From the cell containing the given text, extract its center point as (x, y) coordinate. 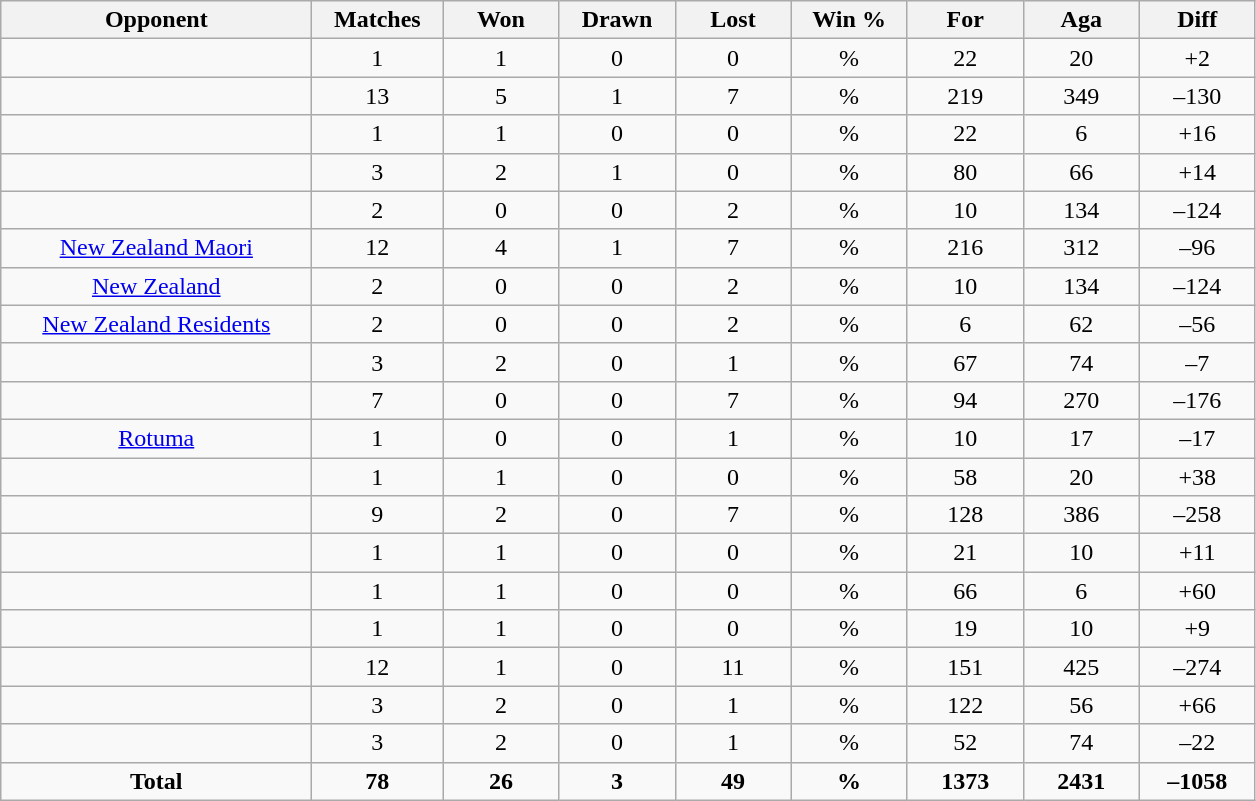
Win % (849, 20)
19 (965, 629)
56 (1081, 705)
–7 (1197, 362)
New Zealand Residents (156, 324)
17 (1081, 438)
–1058 (1197, 781)
+2 (1197, 58)
1373 (965, 781)
151 (965, 667)
2431 (1081, 781)
128 (965, 515)
52 (965, 743)
122 (965, 705)
312 (1081, 248)
+9 (1197, 629)
9 (378, 515)
219 (965, 96)
5 (501, 96)
Lost (733, 20)
New Zealand Maori (156, 248)
Opponent (156, 20)
Drawn (617, 20)
+66 (1197, 705)
Aga (1081, 20)
Diff (1197, 20)
–22 (1197, 743)
94 (965, 400)
49 (733, 781)
–17 (1197, 438)
80 (965, 172)
4 (501, 248)
–258 (1197, 515)
Matches (378, 20)
+11 (1197, 553)
78 (378, 781)
58 (965, 477)
+38 (1197, 477)
62 (1081, 324)
New Zealand (156, 286)
+16 (1197, 134)
349 (1081, 96)
–130 (1197, 96)
–176 (1197, 400)
11 (733, 667)
Total (156, 781)
+60 (1197, 591)
67 (965, 362)
–274 (1197, 667)
For (965, 20)
13 (378, 96)
26 (501, 781)
386 (1081, 515)
–96 (1197, 248)
21 (965, 553)
270 (1081, 400)
+14 (1197, 172)
425 (1081, 667)
–56 (1197, 324)
Won (501, 20)
216 (965, 248)
Rotuma (156, 438)
